Locate the cell with the specified text and output its (x, y) center coordinate. 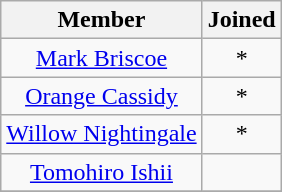
Tomohiro Ishii (102, 172)
Joined (242, 20)
Member (102, 20)
Orange Cassidy (102, 96)
Mark Briscoe (102, 58)
Willow Nightingale (102, 134)
